Capture the cell that displays the provided text and extract its [X, Y] central coordinate. 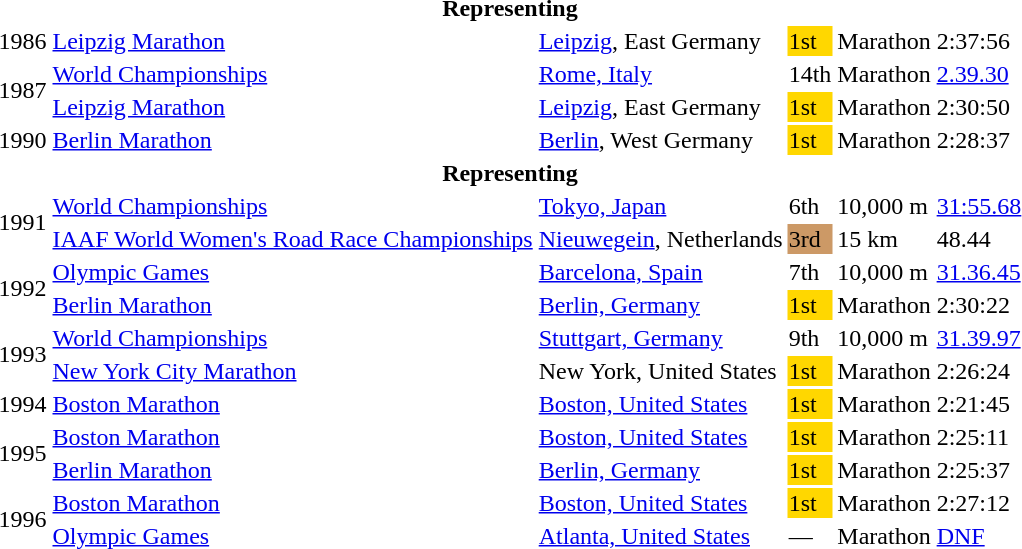
New York City Marathon [292, 371]
6th [810, 206]
7th [810, 272]
Nieuwegein, Netherlands [660, 239]
9th [810, 338]
Berlin, West Germany [660, 140]
Rome, Italy [660, 74]
IAAF World Women's Road Race Championships [292, 239]
Barcelona, Spain [660, 272]
Tokyo, Japan [660, 206]
14th [810, 74]
New York, United States [660, 371]
Stuttgart, Germany [660, 338]
3rd [810, 239]
Olympic Games [292, 272]
15 km [884, 239]
